For the text-containing cell, return its midpoint in [x, y] coordinate format. 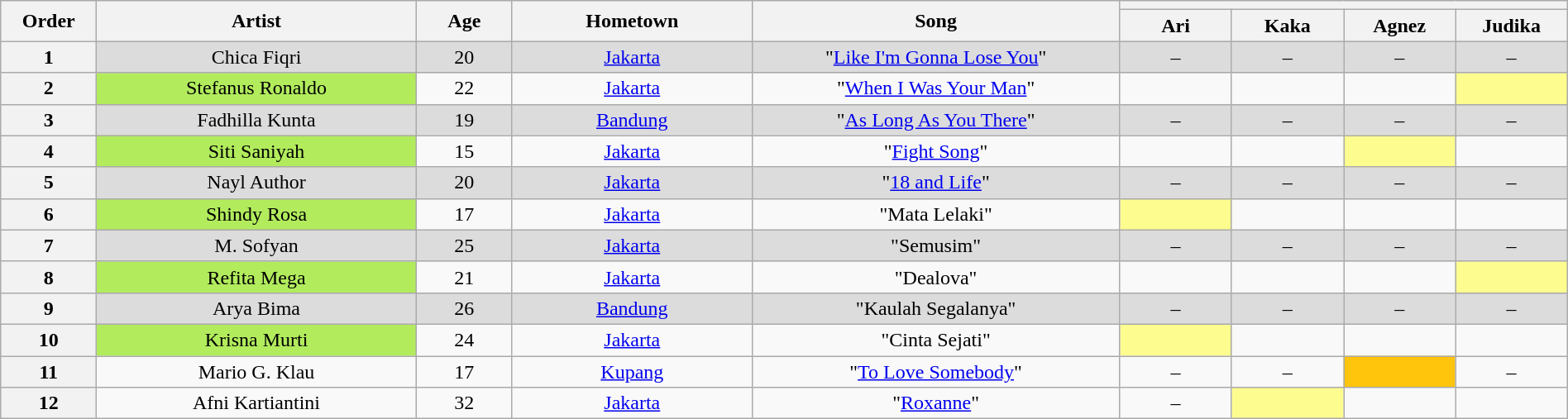
1 [49, 57]
Agnez [1399, 26]
Judika [1512, 26]
11 [49, 371]
"To Love Somebody" [936, 371]
Age [464, 21]
4 [49, 151]
5 [49, 183]
25 [464, 245]
"As Long As You There" [936, 120]
6 [49, 214]
"Cinta Sejati" [936, 340]
26 [464, 308]
M. Sofyan [256, 245]
"Semusim" [936, 245]
"Like I'm Gonna Lose You" [936, 57]
9 [49, 308]
24 [464, 340]
12 [49, 403]
Ari [1176, 26]
Siti Saniyah [256, 151]
Song [936, 21]
22 [464, 88]
Shindy Rosa [256, 214]
10 [49, 340]
7 [49, 245]
Kupang [632, 371]
Chica Fiqri [256, 57]
"Roxanne" [936, 403]
Mario G. Klau [256, 371]
15 [464, 151]
Nayl Author [256, 183]
"18 and Life" [936, 183]
32 [464, 403]
Afni Kartiantini [256, 403]
"When I Was Your Man" [936, 88]
21 [464, 277]
Refita Mega [256, 277]
Hometown [632, 21]
"Fight Song" [936, 151]
Stefanus Ronaldo [256, 88]
19 [464, 120]
Krisna Murti [256, 340]
2 [49, 88]
"Kaulah Segalanya" [936, 308]
Artist [256, 21]
Fadhilla Kunta [256, 120]
"Mata Lelaki" [936, 214]
Arya Bima [256, 308]
"Dealova" [936, 277]
8 [49, 277]
Order [49, 21]
Kaka [1287, 26]
3 [49, 120]
